Scan for the cell matching the given text and deliver its (X, Y) coordinate at center. 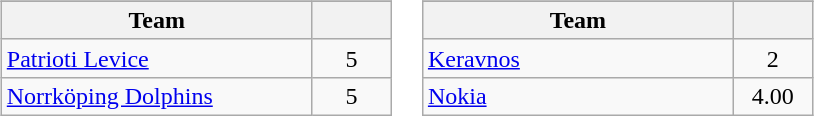
Keravnos (578, 58)
Nokia (578, 96)
4.00 (772, 96)
2 (772, 58)
Patrioti Levice (156, 58)
Norrköping Dolphins (156, 96)
